Provide the [X, Y] coordinate of the cell's center where the given text is located.  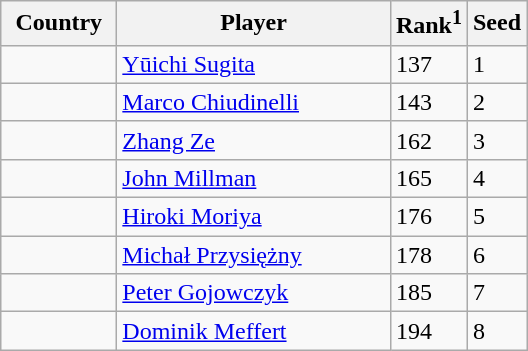
194 [428, 331]
5 [496, 217]
162 [428, 140]
Player [254, 24]
4 [496, 178]
7 [496, 293]
John Millman [254, 178]
176 [428, 217]
3 [496, 140]
Marco Chiudinelli [254, 102]
178 [428, 255]
Seed [496, 24]
Dominik Meffert [254, 331]
Hiroki Moriya [254, 217]
Country [59, 24]
1 [496, 64]
Zhang Ze [254, 140]
137 [428, 64]
8 [496, 331]
143 [428, 102]
Peter Gojowczyk [254, 293]
6 [496, 255]
185 [428, 293]
Yūichi Sugita [254, 64]
Rank1 [428, 24]
165 [428, 178]
2 [496, 102]
Michał Przysiężny [254, 255]
